Determine the [X, Y] coordinate at the center of the cell enclosing the given text.  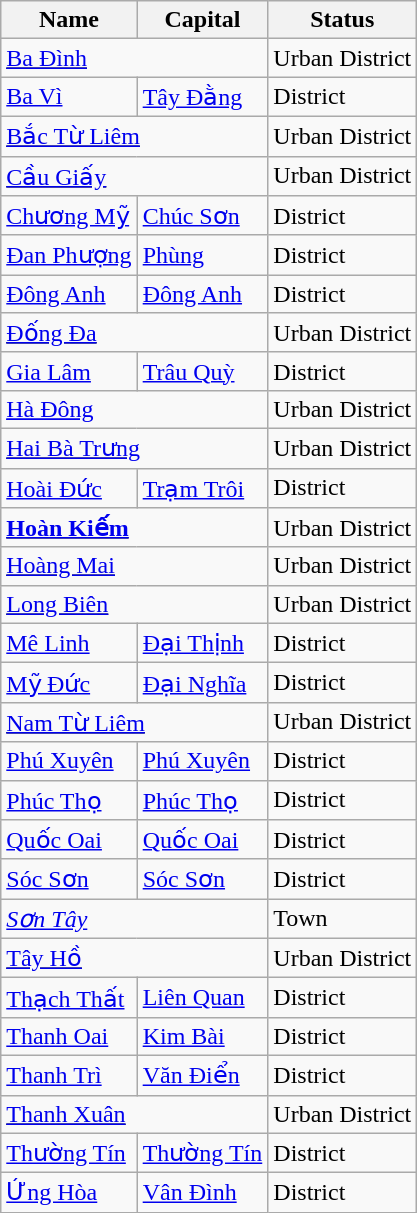
Tây Hồ [134, 958]
Đống Đa [134, 333]
Town [342, 919]
Trạm Trôi [202, 488]
Gia Lâm [69, 371]
Nam Từ Liêm [134, 722]
Hoài Đức [69, 488]
Long Biên [134, 604]
Mê Linh [69, 643]
Chương Mỹ [69, 216]
Trâu Quỳ [202, 371]
Ba Vì [69, 97]
Thạch Thất [69, 998]
Đan Phượng [69, 255]
Ba Đình [134, 58]
Hai Bà Trưng [134, 448]
Hoàng Mai [134, 566]
Status [342, 20]
Vân Đình [202, 1193]
Văn Điển [202, 1075]
Bắc Từ Liêm [134, 136]
Thanh Oai [69, 1036]
Cầu Giấy [134, 176]
Hoàn Kiếm [134, 528]
Thanh Trì [69, 1075]
Đại Thịnh [202, 643]
Liên Quan [202, 998]
Ứng Hòa [69, 1193]
Phùng [202, 255]
Chúc Sơn [202, 216]
Mỹ Đức [69, 683]
Kim Bài [202, 1036]
Capital [202, 20]
Thanh Xuân [134, 1114]
Name [69, 20]
Hà Đông [134, 409]
Tây Đằng [202, 97]
Sơn Tây [134, 919]
Đại Nghĩa [202, 683]
